Return the [x, y] coordinate for the center point of the cell that contains the specified text.  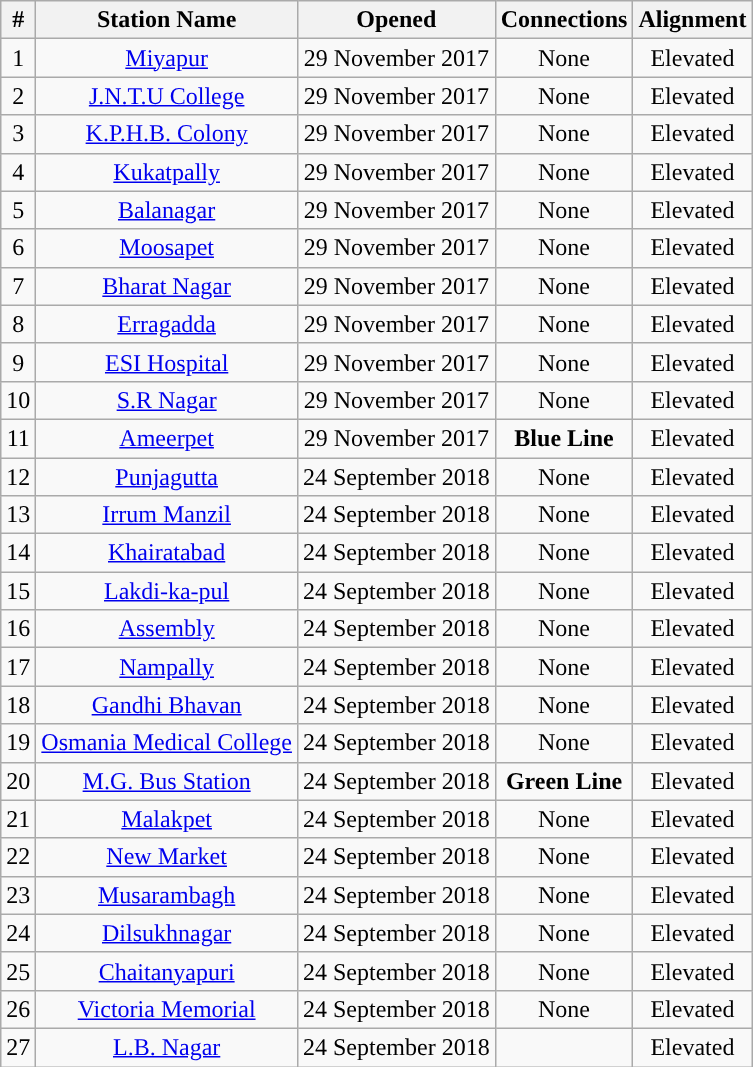
Gandhi Bhavan [167, 705]
Balanagar [167, 210]
ESI Hospital [167, 362]
Osmania Medical College [167, 743]
S.R Nagar [167, 400]
Ameerpet [167, 438]
L.B. Nagar [167, 1047]
12 [18, 477]
Malakpet [167, 819]
21 [18, 819]
22 [18, 857]
13 [18, 515]
Musarambagh [167, 895]
20 [18, 781]
24 [18, 933]
19 [18, 743]
5 [18, 210]
8 [18, 324]
17 [18, 667]
4 [18, 172]
Blue Line [564, 438]
11 [18, 438]
Alignment [692, 20]
Station Name [167, 20]
27 [18, 1047]
Connections [564, 20]
Opened [396, 20]
New Market [167, 857]
Chaitanyapuri [167, 971]
Miyapur [167, 58]
Punjagutta [167, 477]
16 [18, 629]
Kukatpally [167, 172]
K.P.H.B. Colony [167, 134]
23 [18, 895]
Green Line [564, 781]
25 [18, 971]
M.G. Bus Station [167, 781]
3 [18, 134]
18 [18, 705]
Moosapet [167, 248]
Irrum Manzil [167, 515]
7 [18, 286]
6 [18, 248]
# [18, 20]
14 [18, 553]
26 [18, 1009]
Victoria Memorial [167, 1009]
Nampally [167, 667]
Khairatabad [167, 553]
Lakdi-ka-pul [167, 591]
Dilsukhnagar [167, 933]
Assembly [167, 629]
10 [18, 400]
Bharat Nagar [167, 286]
9 [18, 362]
1 [18, 58]
J.N.T.U College [167, 96]
Erragadda [167, 324]
15 [18, 591]
2 [18, 96]
